Return the (X, Y) coordinate for the center point of the cell that contains the specified text.  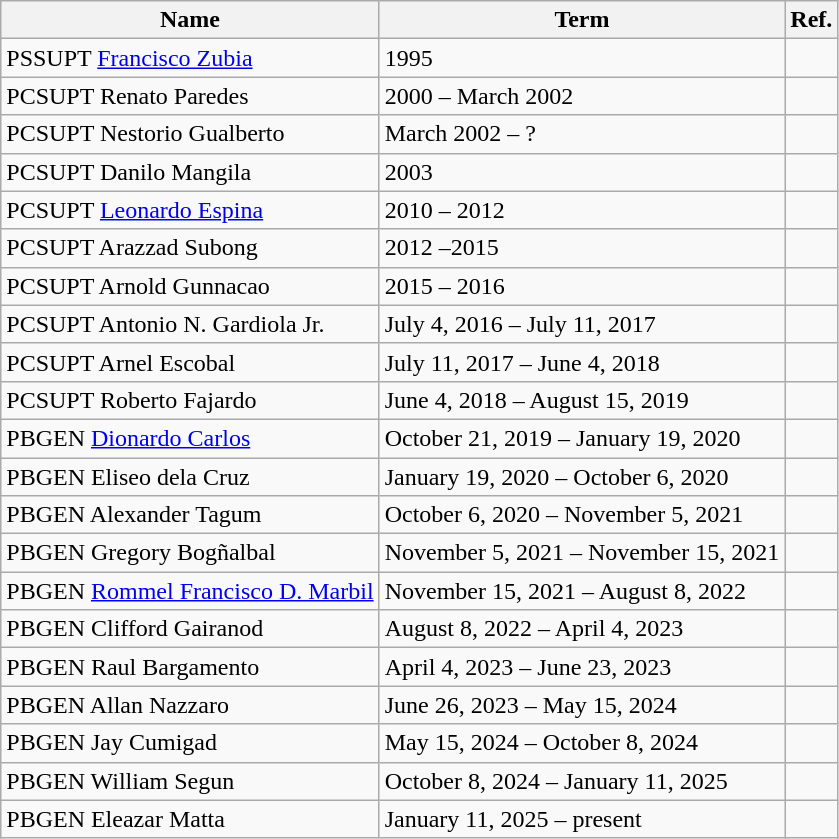
April 4, 2023 – June 23, 2023 (582, 667)
PBGEN Eleazar Matta (190, 819)
November 15, 2021 – August 8, 2022 (582, 591)
Term (582, 20)
PCSUPT Arazzad Subong (190, 248)
PSSUPT Francisco Zubia (190, 58)
October 8, 2024 – January 11, 2025 (582, 781)
PBGEN Allan Nazzaro (190, 705)
January 11, 2025 – present (582, 819)
August 8, 2022 – April 4, 2023 (582, 629)
July 11, 2017 – June 4, 2018 (582, 362)
2015 – 2016 (582, 286)
2000 – March 2002 (582, 96)
Ref. (812, 20)
PBGEN Gregory Bogñalbal (190, 553)
PCSUPT Antonio N. Gardiola Jr. (190, 324)
2010 – 2012 (582, 210)
PCSUPT Nestorio Gualberto (190, 134)
PBGEN Jay Cumigad (190, 743)
October 6, 2020 – November 5, 2021 (582, 515)
Name (190, 20)
PCSUPT Danilo Mangila (190, 172)
October 21, 2019 – January 19, 2020 (582, 438)
1995 (582, 58)
November 5, 2021 – November 15, 2021 (582, 553)
PCSUPT Roberto Fajardo (190, 400)
PBGEN Eliseo dela Cruz (190, 477)
2012 –2015 (582, 248)
July 4, 2016 – July 11, 2017 (582, 324)
PCSUPT Arnold Gunnacao (190, 286)
PBGEN Alexander Tagum (190, 515)
PBGEN Dionardo Carlos (190, 438)
May 15, 2024 – October 8, 2024 (582, 743)
PBGEN Clifford Gairanod (190, 629)
2003 (582, 172)
PBGEN Raul Bargamento (190, 667)
January 19, 2020 – October 6, 2020 (582, 477)
PCSUPT Arnel Escobal (190, 362)
June 4, 2018 – August 15, 2019 (582, 400)
PCSUPT Renato Paredes (190, 96)
PBGEN William Segun (190, 781)
PBGEN Rommel Francisco D. Marbil (190, 591)
June 26, 2023 – May 15, 2024 (582, 705)
PCSUPT Leonardo Espina (190, 210)
March 2002 – ? (582, 134)
